Find where the given text appears and provide that cell's center as [X, Y] coordinate. 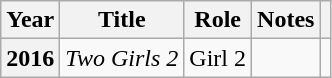
Role [218, 20]
Girl 2 [218, 58]
2016 [30, 58]
Title [122, 20]
Notes [286, 20]
Year [30, 20]
Two Girls 2 [122, 58]
